Detect which cell encompasses the target text, then output its [X, Y] center coordinate. 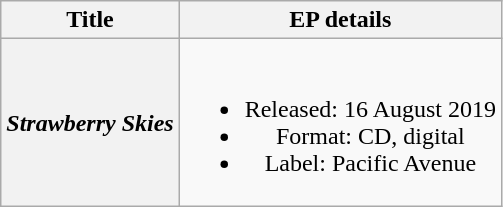
Title [90, 20]
Released: 16 August 2019Format: CD, digitalLabel: Pacific Avenue [340, 122]
Strawberry Skies [90, 122]
EP details [340, 20]
